Identify which cell holds the provided text, then report its [X, Y] central coordinate. 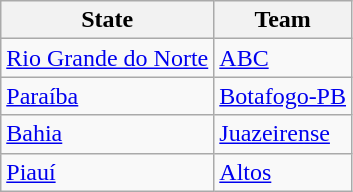
Altos [283, 172]
Bahia [108, 134]
State [108, 20]
Botafogo-PB [283, 96]
Team [283, 20]
Rio Grande do Norte [108, 58]
Paraíba [108, 96]
Piauí [108, 172]
ABC [283, 58]
Juazeirense [283, 134]
